Pinpoint the cell where the given text exists, returning its (x, y) midpoint coordinate. 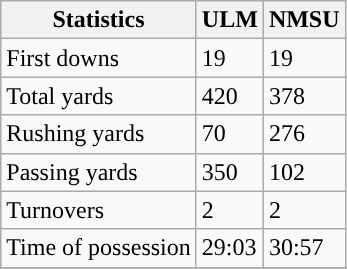
70 (230, 134)
Passing yards (99, 172)
350 (230, 172)
NMSU (304, 20)
102 (304, 172)
29:03 (230, 248)
Time of possession (99, 248)
Rushing yards (99, 134)
30:57 (304, 248)
378 (304, 96)
Statistics (99, 20)
Total yards (99, 96)
ULM (230, 20)
First downs (99, 58)
Turnovers (99, 210)
276 (304, 134)
420 (230, 96)
